Scan for the cell matching the given text and deliver its [x, y] coordinate at center. 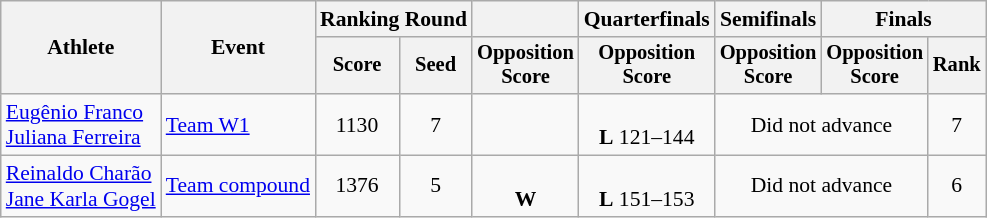
1376 [357, 186]
Team W1 [238, 124]
Reinaldo CharãoJane Karla Gogel [81, 186]
Team compound [238, 186]
L 151–153 [647, 186]
Eugênio FrancoJuliana Ferreira [81, 124]
6 [957, 186]
5 [436, 186]
Semifinals [768, 19]
Athlete [81, 48]
Event [238, 48]
Score [357, 66]
Quarterfinals [647, 19]
Rank [957, 66]
L 121–144 [647, 124]
Ranking Round [394, 19]
1130 [357, 124]
Finals [903, 19]
W [526, 186]
Seed [436, 66]
